Capture the cell that displays the provided text and extract its [x, y] central coordinate. 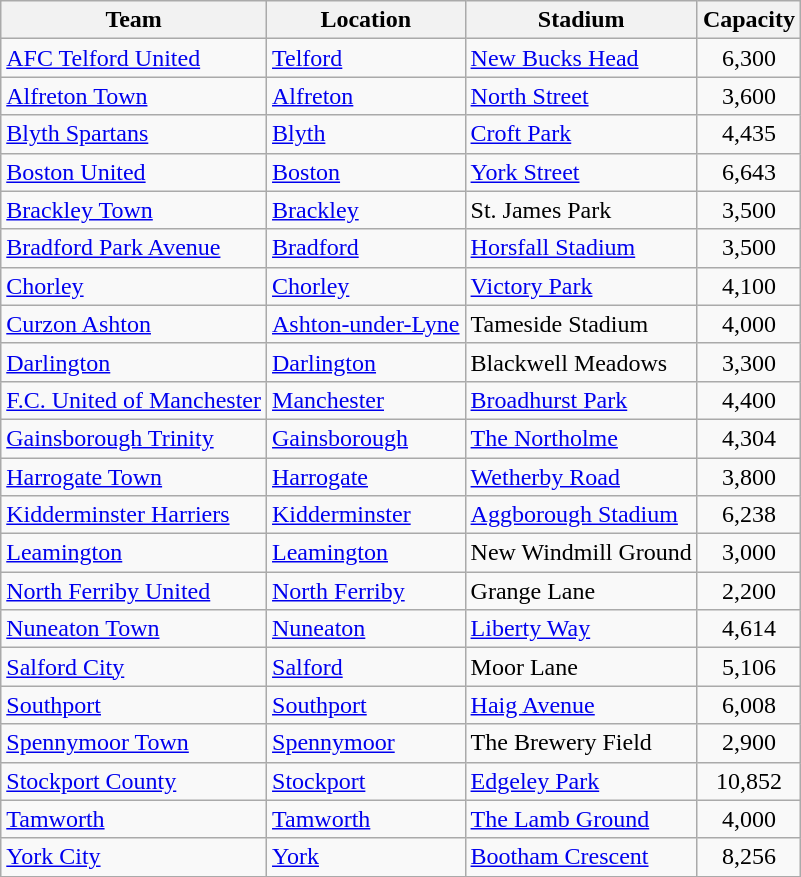
Bootham Crescent [581, 857]
Haig Avenue [581, 705]
The Brewery Field [581, 743]
Bradford Park Avenue [134, 248]
3,300 [748, 362]
Kidderminster [366, 515]
Brackley Town [134, 210]
Stadium [581, 20]
6,643 [748, 172]
2,900 [748, 743]
Spennymoor Town [134, 743]
Team [134, 20]
York Street [581, 172]
Nuneaton [366, 629]
Brackley [366, 210]
F.C. United of Manchester [134, 400]
4,100 [748, 286]
St. James Park [581, 210]
Harrogate Town [134, 477]
6,300 [748, 58]
Victory Park [581, 286]
York [366, 857]
5,106 [748, 667]
Kidderminster Harriers [134, 515]
Salford City [134, 667]
Tameside Stadium [581, 324]
3,800 [748, 477]
Gainsborough [366, 438]
Location [366, 20]
Stockport County [134, 781]
Gainsborough Trinity [134, 438]
10,852 [748, 781]
Spennymoor [366, 743]
Broadhurst Park [581, 400]
Blyth Spartans [134, 134]
4,435 [748, 134]
3,600 [748, 96]
2,200 [748, 591]
Harrogate [366, 477]
The Northolme [581, 438]
Blyth [366, 134]
Telford [366, 58]
Moor Lane [581, 667]
North Ferriby [366, 591]
4,400 [748, 400]
Alfreton [366, 96]
3,000 [748, 553]
Aggborough Stadium [581, 515]
Boston United [134, 172]
4,304 [748, 438]
The Lamb Ground [581, 819]
York City [134, 857]
Stockport [366, 781]
Boston [366, 172]
8,256 [748, 857]
Wetherby Road [581, 477]
North Street [581, 96]
Croft Park [581, 134]
6,238 [748, 515]
Alfreton Town [134, 96]
6,008 [748, 705]
Edgeley Park [581, 781]
Nuneaton Town [134, 629]
Curzon Ashton [134, 324]
Bradford [366, 248]
New Windmill Ground [581, 553]
North Ferriby United [134, 591]
Liberty Way [581, 629]
Horsfall Stadium [581, 248]
New Bucks Head [581, 58]
Capacity [748, 20]
Ashton-under-Lyne [366, 324]
Grange Lane [581, 591]
Salford [366, 667]
Blackwell Meadows [581, 362]
AFC Telford United [134, 58]
Manchester [366, 400]
4,614 [748, 629]
